For the text-containing cell, return its midpoint in [x, y] coordinate format. 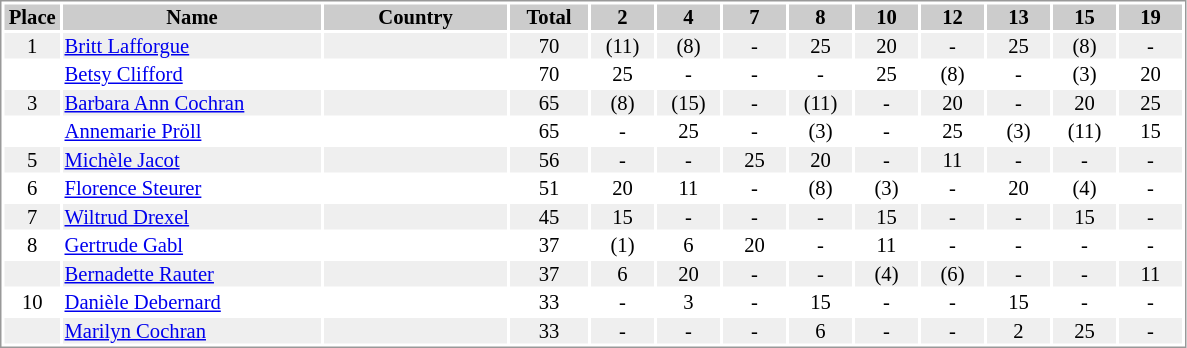
Michèle Jacot [192, 160]
(15) [688, 103]
(1) [622, 245]
Place [32, 17]
Marilyn Cochran [192, 331]
45 [549, 217]
12 [952, 17]
Wiltrud Drexel [192, 217]
Name [192, 17]
Barbara Ann Cochran [192, 103]
Annemarie Pröll [192, 131]
(6) [952, 274]
Britt Lafforgue [192, 46]
Bernadette Rauter [192, 274]
Betsy Clifford [192, 75]
Total [549, 17]
4 [688, 17]
Country [416, 17]
56 [549, 160]
Gertrude Gabl [192, 245]
Florence Steurer [192, 189]
5 [32, 160]
Danièle Debernard [192, 303]
19 [1150, 17]
1 [32, 46]
13 [1018, 17]
51 [549, 189]
